Output the [x, y] coordinate of the center of the cell containing the given text.  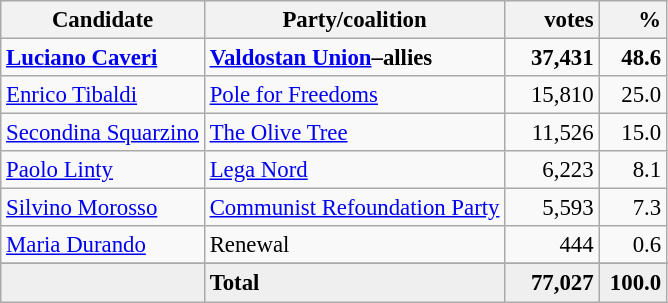
48.6 [633, 58]
% [633, 20]
37,431 [552, 58]
7.3 [633, 208]
Renewal [354, 245]
Pole for Freedoms [354, 95]
Valdostan Union–allies [354, 58]
Party/coalition [354, 20]
6,223 [552, 170]
Communist Refoundation Party [354, 208]
444 [552, 245]
Secondina Squarzino [103, 133]
15.0 [633, 133]
0.6 [633, 245]
The Olive Tree [354, 133]
Lega Nord [354, 170]
5,593 [552, 208]
77,027 [552, 283]
Silvino Morosso [103, 208]
Enrico Tibaldi [103, 95]
Paolo Linty [103, 170]
25.0 [633, 95]
Luciano Caveri [103, 58]
Candidate [103, 20]
11,526 [552, 133]
Maria Durando [103, 245]
15,810 [552, 95]
Total [354, 283]
votes [552, 20]
8.1 [633, 170]
100.0 [633, 283]
